Scan for the cell matching the given text and deliver its (X, Y) coordinate at center. 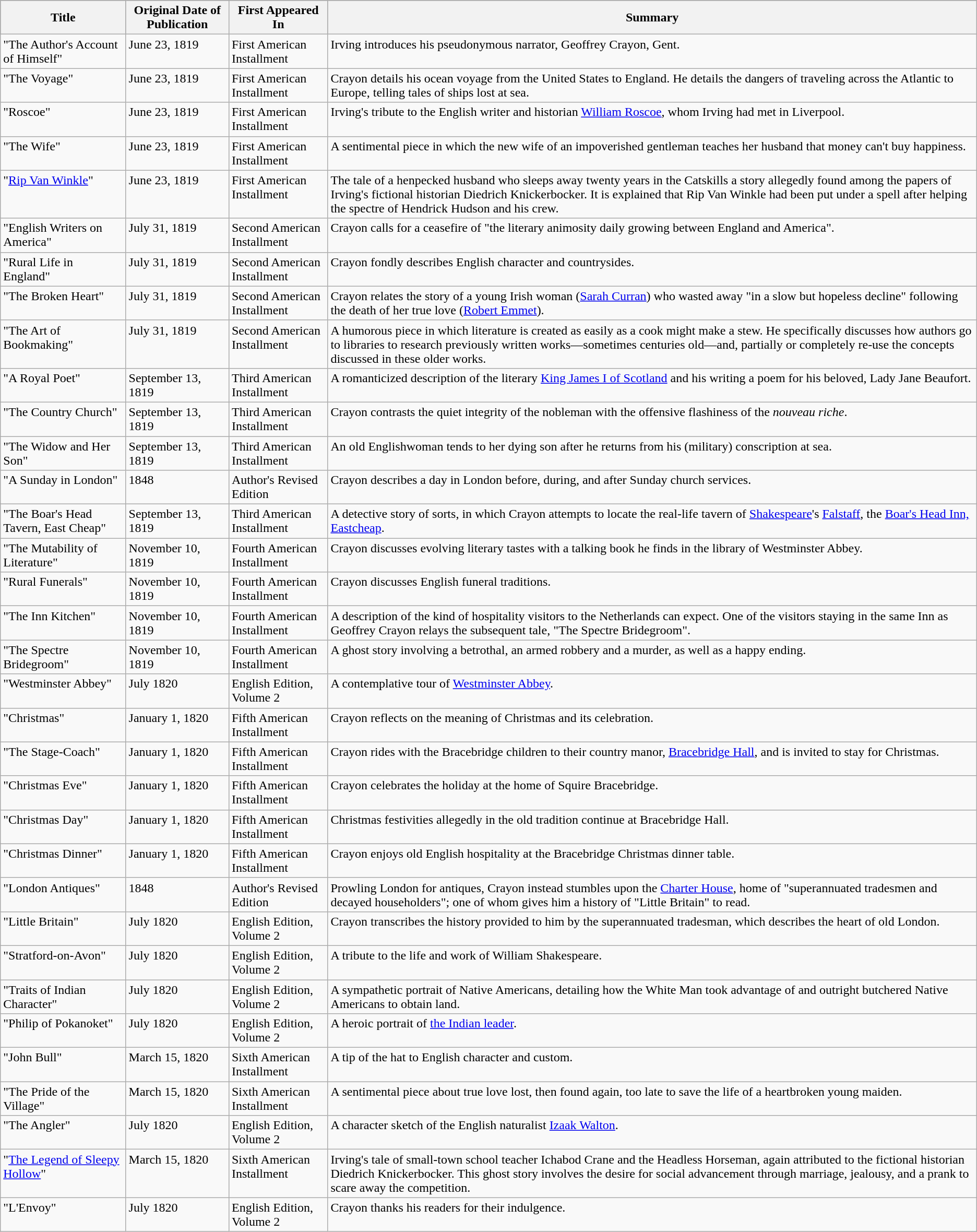
Summary (652, 18)
Original Date of Publication (177, 18)
Title (63, 18)
First Appeared In (278, 18)
"The Angler" (63, 1133)
Crayon contrasts the quiet integrity of the nobleman with the offensive flashiness of the nouveau riche. (652, 419)
"The Widow and Her Son" (63, 453)
"The Boar's Head Tavern, East Cheap" (63, 521)
"Westminster Abbey" (63, 691)
Irving introduces his pseudonymous narrator, Geoffrey Crayon, Gent. (652, 51)
A contemplative tour of Westminster Abbey. (652, 691)
"Little Britain" (63, 928)
Crayon transcribes the history provided to him by the superannuated tradesman, which describes the heart of old London. (652, 928)
"The Wife" (63, 153)
"Christmas Eve" (63, 792)
Crayon rides with the Bracebridge children to their country manor, Bracebridge Hall, and is invited to stay for Christmas. (652, 759)
"The Author's Account of Himself" (63, 51)
"Christmas" (63, 725)
Crayon celebrates the holiday at the home of Squire Bracebridge. (652, 792)
"Traits of Indian Character" (63, 996)
Crayon fondly describes English character and countrysides. (652, 269)
"The Pride of the Village" (63, 1098)
Crayon thanks his readers for their indulgence. (652, 1214)
A sentimental piece in which the new wife of an impoverished gentleman teaches her husband that money can't buy happiness. (652, 153)
"The Spectre Bridegroom" (63, 657)
Crayon enjoys old English hospitality at the Bracebridge Christmas dinner table. (652, 860)
Crayon discusses evolving literary tastes with a talking book he finds in the library of Westminster Abbey. (652, 555)
Crayon reflects on the meaning of Christmas and its celebration. (652, 725)
Crayon discusses English funeral traditions. (652, 589)
An old Englishwoman tends to her dying son after he returns from his (military) conscription at sea. (652, 453)
"John Bull" (63, 1065)
A sympathetic portrait of Native Americans, detailing how the White Man took advantage of and outright butchered Native Americans to obtain land. (652, 996)
A tribute to the life and work of William Shakespeare. (652, 963)
A romanticized description of the literary King James I of Scotland and his writing a poem for his beloved, Lady Jane Beaufort. (652, 385)
"Rip Van Winkle" (63, 194)
"Philip of Pokanoket" (63, 1030)
"The Legend of Sleepy Hollow" (63, 1174)
"A Sunday in London" (63, 488)
A detective story of sorts, in which Crayon attempts to locate the real-life tavern of Shakespeare's Falstaff, the Boar's Head Inn, Eastcheap. (652, 521)
Christmas festivities allegedly in the old tradition continue at Bracebridge Hall. (652, 827)
A character sketch of the English naturalist Izaak Walton. (652, 1133)
"The Stage-Coach" (63, 759)
"Christmas Day" (63, 827)
"The Inn Kitchen" (63, 623)
"London Antiques" (63, 895)
"The Country Church" (63, 419)
"English Writers on America" (63, 235)
"L'Envoy" (63, 1214)
"The Broken Heart" (63, 303)
"Christmas Dinner" (63, 860)
"Rural Funerals" (63, 589)
"Roscoe" (63, 119)
"A Royal Poet" (63, 385)
Crayon calls for a ceasefire of "the literary animosity daily growing between England and America". (652, 235)
A heroic portrait of the Indian leader. (652, 1030)
"The Art of Bookmaking" (63, 344)
"Rural Life in England" (63, 269)
"The Voyage" (63, 86)
"Stratford-on-Avon" (63, 963)
Crayon describes a day in London before, during, and after Sunday church services. (652, 488)
Irving's tribute to the English writer and historian William Roscoe, whom Irving had met in Liverpool. (652, 119)
A sentimental piece about true love lost, then found again, too late to save the life of a heartbroken young maiden. (652, 1098)
A ghost story involving a betrothal, an armed robbery and a murder, as well as a happy ending. (652, 657)
"The Mutability of Literature" (63, 555)
A tip of the hat to English character and custom. (652, 1065)
